Extract the [x, y] coordinate from the center of the cell holding the provided text.  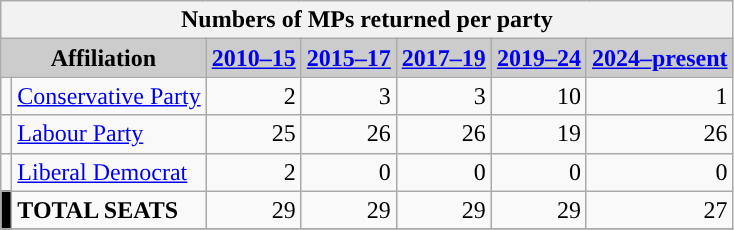
Liberal Democrat [109, 172]
2015–17 [348, 58]
Conservative Party [109, 96]
2024–present [660, 58]
2017–19 [444, 58]
2010–15 [254, 58]
10 [538, 96]
Labour Party [109, 134]
19 [538, 134]
27 [660, 210]
2019–24 [538, 58]
TOTAL SEATS [109, 210]
Numbers of MPs returned per party [367, 20]
1 [660, 96]
25 [254, 134]
Affiliation [104, 58]
